Search for the cell housing the specified text and yield its [x, y] center coordinate. 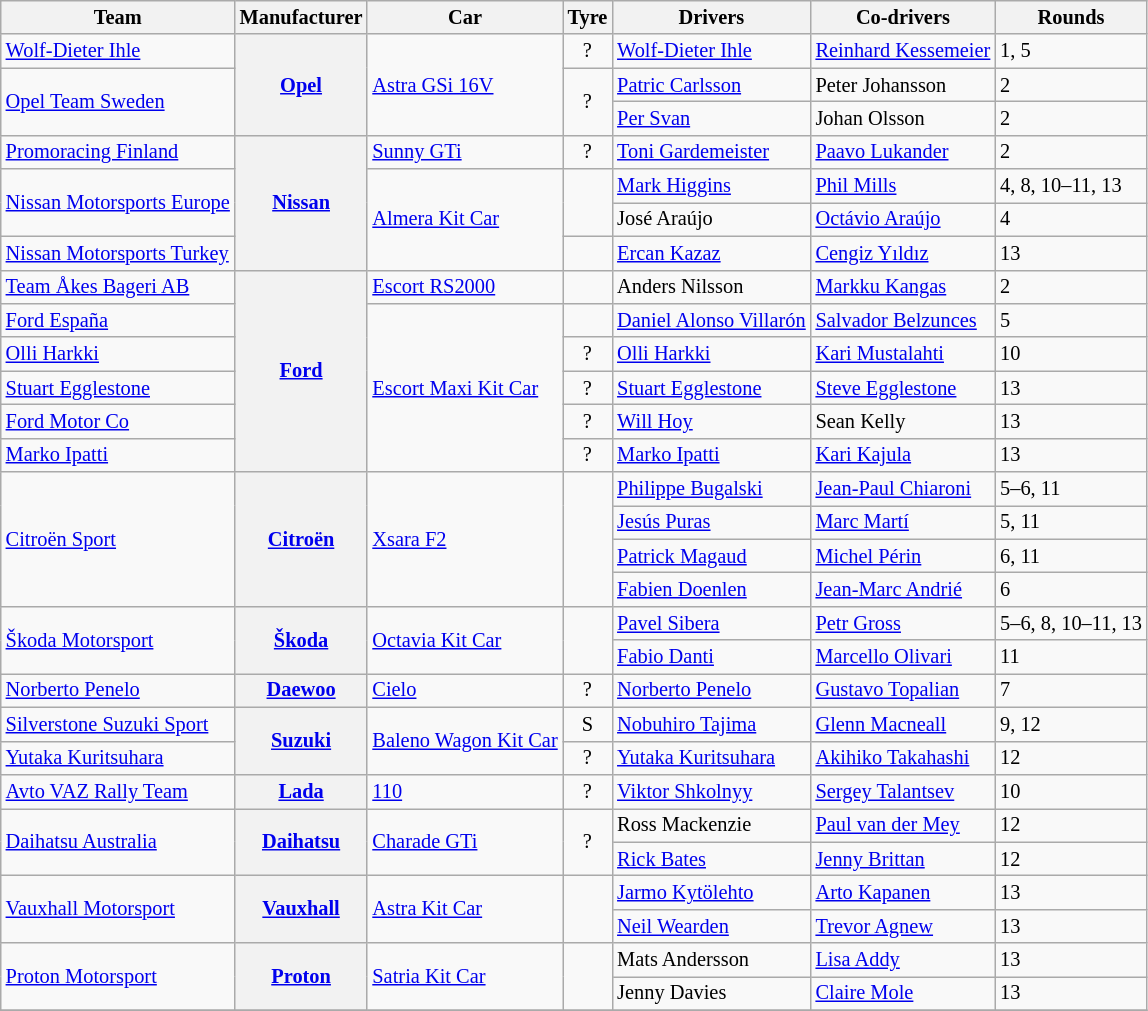
9, 12 [1071, 724]
Ford Motor Co [118, 421]
Glenn Macneall [904, 724]
Baleno Wagon Kit Car [464, 740]
11 [1071, 657]
4, 8, 10–11, 13 [1071, 186]
Kari Kajula [904, 455]
Akihiko Takahashi [904, 758]
Ford [302, 371]
Avto VAZ Rally Team [118, 791]
Jenny Davies [711, 993]
Marcello Olivari [904, 657]
4 [1071, 219]
Mats Andersson [711, 960]
Lada [302, 791]
110 [464, 791]
Astra GSi 16V [464, 84]
Nissan [302, 202]
Suzuki [302, 740]
Proton [302, 976]
Cengiz Yıldız [904, 253]
Patric Carlsson [711, 85]
Neil Wearden [711, 926]
Daniel Alonso Villarón [711, 320]
Octavia Kit Car [464, 640]
Team Åkes Bageri AB [118, 287]
Manufacturer [302, 17]
Patrick Magaud [711, 556]
Jesús Puras [711, 522]
Citroën Sport [118, 540]
Johan Olsson [904, 118]
Viktor Shkolnyy [711, 791]
Anders Nilsson [711, 287]
5–6, 8, 10–11, 13 [1071, 623]
Citroën [302, 540]
Mark Higgins [711, 186]
Sunny GTi [464, 152]
Petr Gross [904, 623]
Drivers [711, 17]
Daihatsu Australia [118, 842]
Ross Mackenzie [711, 825]
Arto Kapanen [904, 892]
Escort Maxi Kit Car [464, 387]
Sean Kelly [904, 421]
Philippe Bugalski [711, 489]
Opel [302, 84]
Daewoo [302, 690]
7 [1071, 690]
Co-drivers [904, 17]
Ercan Kazaz [711, 253]
6, 11 [1071, 556]
Fabio Danti [711, 657]
Toni Gardemeister [711, 152]
Paul van der Mey [904, 825]
Jean-Marc Andrié [904, 589]
Sergey Talantsev [904, 791]
Kari Mustalahti [904, 354]
Promoracing Finland [118, 152]
Satria Kit Car [464, 976]
1, 5 [1071, 51]
Gustavo Topalian [904, 690]
Per Svan [711, 118]
Phil Mills [904, 186]
Markku Kangas [904, 287]
Octávio Araújo [904, 219]
Nobuhiro Tajima [711, 724]
Lisa Addy [904, 960]
Car [464, 17]
Fabien Doenlen [711, 589]
Michel Périn [904, 556]
Jarmo Kytölehto [711, 892]
S [588, 724]
Daihatsu [302, 842]
Astra Kit Car [464, 908]
Nissan Motorsports Turkey [118, 253]
5–6, 11 [1071, 489]
Opel Team Sweden [118, 102]
Rick Bates [711, 859]
Steve Egglestone [904, 388]
5, 11 [1071, 522]
Paavo Lukander [904, 152]
Vauxhall Motorsport [118, 908]
Marc Martí [904, 522]
Trevor Agnew [904, 926]
Pavel Sibera [711, 623]
Tyre [588, 17]
Reinhard Kessemeier [904, 51]
Team [118, 17]
Charade GTi [464, 842]
Salvador Belzunces [904, 320]
Claire Mole [904, 993]
Almera Kit Car [464, 220]
6 [1071, 589]
Ford España [118, 320]
Vauxhall [302, 908]
Škoda Motorsport [118, 640]
Peter Johansson [904, 85]
Cielo [464, 690]
Proton Motorsport [118, 976]
Nissan Motorsports Europe [118, 202]
Will Hoy [711, 421]
Escort RS2000 [464, 287]
5 [1071, 320]
Jenny Brittan [904, 859]
Silverstone Suzuki Sport [118, 724]
José Araújo [711, 219]
Škoda [302, 640]
Jean-Paul Chiaroni [904, 489]
Rounds [1071, 17]
Xsara F2 [464, 540]
